Scan for the cell matching the given text and deliver its [x, y] coordinate at center. 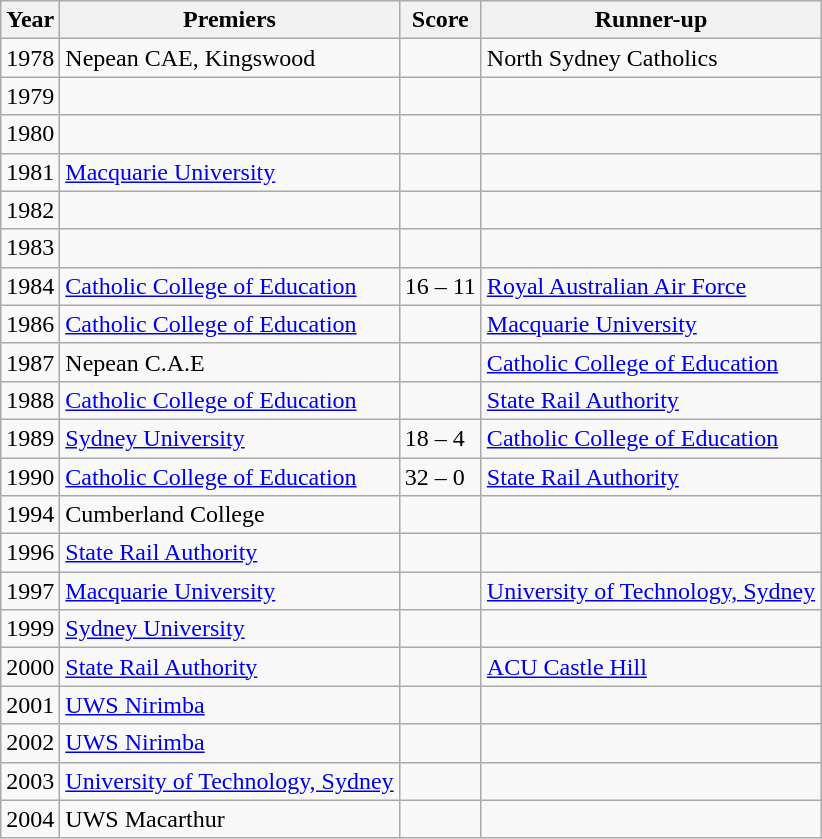
2000 [30, 667]
1994 [30, 515]
Royal Australian Air Force [650, 286]
1986 [30, 324]
1988 [30, 400]
Nepean C.A.E [230, 362]
1983 [30, 248]
2003 [30, 781]
1978 [30, 58]
ACU Castle Hill [650, 667]
1999 [30, 629]
UWS Macarthur [230, 819]
Runner-up [650, 20]
1981 [30, 172]
1990 [30, 477]
North Sydney Catholics [650, 58]
Year [30, 20]
1987 [30, 362]
1996 [30, 553]
1984 [30, 286]
32 – 0 [440, 477]
2001 [30, 705]
1989 [30, 438]
1997 [30, 591]
Cumberland College [230, 515]
2002 [30, 743]
1980 [30, 134]
1979 [30, 96]
Score [440, 20]
Premiers [230, 20]
18 – 4 [440, 438]
1982 [30, 210]
16 – 11 [440, 286]
Nepean CAE, Kingswood [230, 58]
2004 [30, 819]
